Extract the (X, Y) coordinate from the center of the cell holding the provided text.  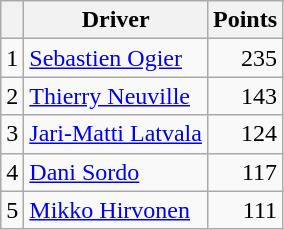
3 (12, 134)
5 (12, 210)
Sebastien Ogier (116, 58)
143 (244, 96)
Jari-Matti Latvala (116, 134)
235 (244, 58)
Thierry Neuville (116, 96)
117 (244, 172)
Points (244, 20)
124 (244, 134)
111 (244, 210)
Driver (116, 20)
1 (12, 58)
Mikko Hirvonen (116, 210)
4 (12, 172)
2 (12, 96)
Dani Sordo (116, 172)
